Locate the cell with the specified text and output its [X, Y] center coordinate. 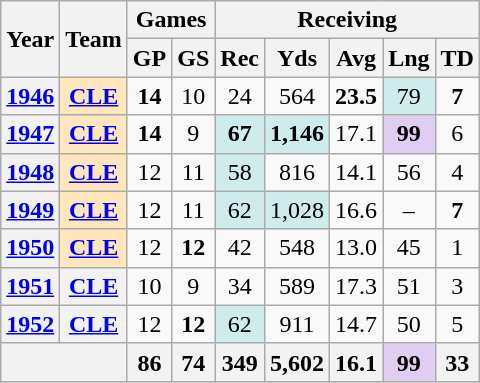
349 [240, 362]
– [409, 210]
14.7 [356, 324]
Avg [356, 58]
1950 [30, 248]
1949 [30, 210]
Lng [409, 58]
Yds [298, 58]
33 [457, 362]
Games [170, 20]
589 [298, 286]
1951 [30, 286]
74 [194, 362]
23.5 [356, 96]
17.1 [356, 134]
79 [409, 96]
TD [457, 58]
34 [240, 286]
1,028 [298, 210]
42 [240, 248]
911 [298, 324]
51 [409, 286]
16.1 [356, 362]
548 [298, 248]
1952 [30, 324]
GP [149, 58]
5,602 [298, 362]
816 [298, 172]
Receiving [348, 20]
17.3 [356, 286]
14.1 [356, 172]
1,146 [298, 134]
1948 [30, 172]
3 [457, 286]
1 [457, 248]
86 [149, 362]
564 [298, 96]
1947 [30, 134]
6 [457, 134]
5 [457, 324]
13.0 [356, 248]
58 [240, 172]
16.6 [356, 210]
45 [409, 248]
4 [457, 172]
24 [240, 96]
1946 [30, 96]
GS [194, 58]
50 [409, 324]
67 [240, 134]
56 [409, 172]
Year [30, 39]
Team [94, 39]
Rec [240, 58]
